From the cell containing the given text, extract its center point as (X, Y) coordinate. 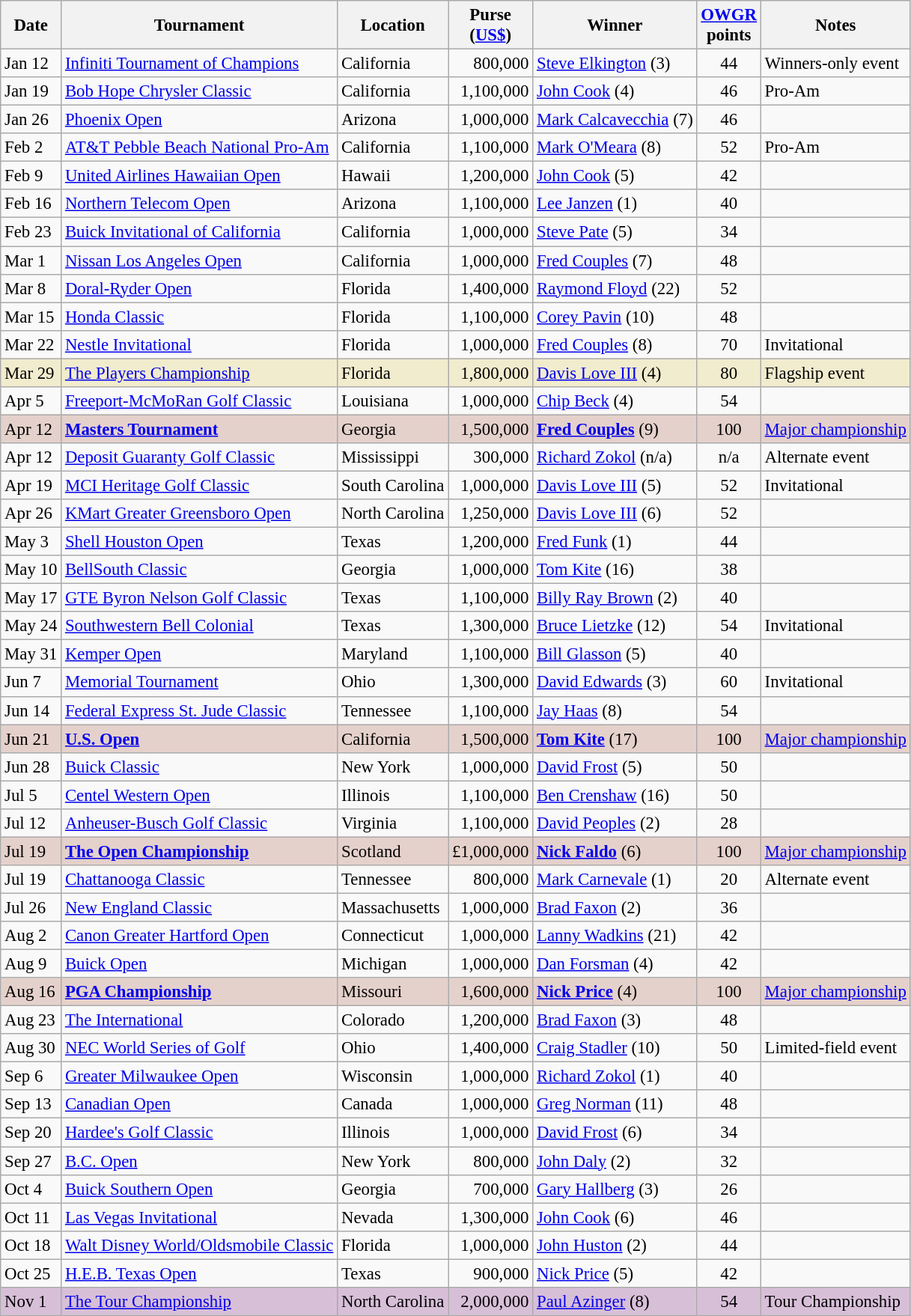
John Cook (5) (615, 176)
Colorado (393, 1020)
Aug 16 (31, 992)
Anheuser-Busch Golf Classic (199, 823)
Davis Love III (4) (615, 373)
38 (729, 570)
Masters Tournament (199, 429)
Scotland (393, 851)
Winner (615, 25)
Memorial Tournament (199, 683)
Michigan (393, 964)
Maryland (393, 654)
Wisconsin (393, 1076)
Canadian Open (199, 1104)
John Cook (4) (615, 91)
Nick Price (5) (615, 1273)
David Frost (5) (615, 767)
Nick Faldo (6) (615, 851)
Jan 26 (31, 120)
Chip Beck (4) (615, 401)
Notes (835, 25)
Fred Funk (1) (615, 542)
Jul 12 (31, 823)
AT&T Pebble Beach National Pro-Am (199, 147)
OWGRpoints (729, 25)
Jun 7 (31, 683)
Oct 18 (31, 1245)
Louisiana (393, 401)
Raymond Floyd (22) (615, 288)
Apr 5 (31, 401)
Feb 23 (31, 232)
£1,000,000 (491, 851)
Deposit Guaranty Golf Classic (199, 457)
Jun 28 (31, 767)
Jay Haas (8) (615, 710)
David Peoples (2) (615, 823)
Chattanooga Classic (199, 880)
Feb 2 (31, 147)
Nestle Invitational (199, 344)
Brad Faxon (2) (615, 907)
May 31 (31, 654)
Jan 12 (31, 64)
Buick Invitational of California (199, 232)
Oct 11 (31, 1217)
Date (31, 25)
John Daly (2) (615, 1161)
Federal Express St. Jude Classic (199, 710)
900,000 (491, 1273)
Kemper Open (199, 654)
Mar 15 (31, 317)
Winners-only event (835, 64)
Steve Elkington (3) (615, 64)
May 17 (31, 598)
Richard Zokol (1) (615, 1076)
Lee Janzen (1) (615, 204)
Aug 23 (31, 1020)
The Players Championship (199, 373)
n/a (729, 457)
Fred Couples (8) (615, 344)
Freeport-McMoRan Golf Classic (199, 401)
The International (199, 1020)
Ben Crenshaw (16) (615, 795)
Davis Love III (5) (615, 485)
Mar 22 (31, 344)
Mark O'Meara (8) (615, 147)
Nick Price (4) (615, 992)
700,000 (491, 1189)
PGA Championship (199, 992)
Mark Calcavecchia (7) (615, 120)
Sep 13 (31, 1104)
Oct 4 (31, 1189)
Davis Love III (6) (615, 514)
May 24 (31, 626)
Aug 30 (31, 1048)
26 (729, 1189)
Tournament (199, 25)
Mississippi (393, 457)
Richard Zokol (n/a) (615, 457)
Las Vegas Invitational (199, 1217)
80 (729, 373)
32 (729, 1161)
Canon Greater Hartford Open (199, 936)
28 (729, 823)
Centel Western Open (199, 795)
MCI Heritage Golf Classic (199, 485)
Mar 8 (31, 288)
U.S. Open (199, 739)
Apr 19 (31, 485)
300,000 (491, 457)
Steve Pate (5) (615, 232)
David Edwards (3) (615, 683)
Gary Hallberg (3) (615, 1189)
60 (729, 683)
GTE Byron Nelson Golf Classic (199, 598)
Phoenix Open (199, 120)
NEC World Series of Golf (199, 1048)
Apr 26 (31, 514)
Limited-field event (835, 1048)
H.E.B. Texas Open (199, 1273)
Jun 21 (31, 739)
May 3 (31, 542)
Paul Azinger (8) (615, 1302)
Jul 26 (31, 907)
Purse(US$) (491, 25)
May 10 (31, 570)
1,800,000 (491, 373)
Fred Couples (7) (615, 261)
Sep 20 (31, 1133)
Mar 29 (31, 373)
Canada (393, 1104)
70 (729, 344)
Bill Glasson (5) (615, 654)
Buick Classic (199, 767)
Hawaii (393, 176)
The Open Championship (199, 851)
Jan 19 (31, 91)
Hardee's Golf Classic (199, 1133)
Jul 5 (31, 795)
United Airlines Hawaiian Open (199, 176)
1,600,000 (491, 992)
BellSouth Classic (199, 570)
Greater Milwaukee Open (199, 1076)
Flagship event (835, 373)
Buick Open (199, 964)
Nevada (393, 1217)
B.C. Open (199, 1161)
KMart Greater Greensboro Open (199, 514)
Buick Southern Open (199, 1189)
Corey Pavin (10) (615, 317)
Aug 9 (31, 964)
1,250,000 (491, 514)
Connecticut (393, 936)
Honda Classic (199, 317)
Tom Kite (17) (615, 739)
Feb 9 (31, 176)
Tom Kite (16) (615, 570)
New England Classic (199, 907)
Greg Norman (11) (615, 1104)
Bruce Lietzke (12) (615, 626)
Shell Houston Open (199, 542)
Mar 1 (31, 261)
20 (729, 880)
Southwestern Bell Colonial (199, 626)
Nissan Los Angeles Open (199, 261)
Fred Couples (9) (615, 429)
2,000,000 (491, 1302)
The Tour Championship (199, 1302)
Infiniti Tournament of Champions (199, 64)
Billy Ray Brown (2) (615, 598)
Lanny Wadkins (21) (615, 936)
Tour Championship (835, 1302)
Mark Carnevale (1) (615, 880)
Northern Telecom Open (199, 204)
Aug 2 (31, 936)
Massachusetts (393, 907)
Oct 25 (31, 1273)
John Huston (2) (615, 1245)
Brad Faxon (3) (615, 1020)
Sep 27 (31, 1161)
John Cook (6) (615, 1217)
Nov 1 (31, 1302)
David Frost (6) (615, 1133)
Bob Hope Chrysler Classic (199, 91)
Craig Stadler (10) (615, 1048)
South Carolina (393, 485)
Doral-Ryder Open (199, 288)
Location (393, 25)
Sep 6 (31, 1076)
Missouri (393, 992)
36 (729, 907)
Walt Disney World/Oldsmobile Classic (199, 1245)
Jun 14 (31, 710)
Virginia (393, 823)
Dan Forsman (4) (615, 964)
Feb 16 (31, 204)
